Return the [X, Y] coordinate for the center point of the cell that contains the specified text.  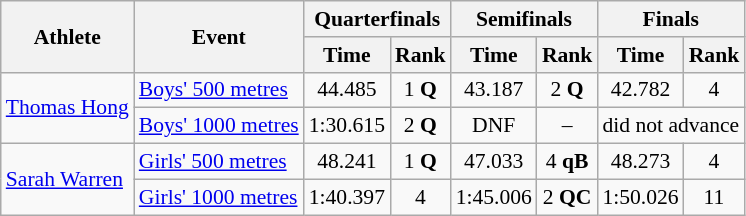
Event [219, 36]
Semifinals [524, 19]
Sarah Warren [68, 180]
DNF [494, 126]
Boys' 500 metres [219, 90]
– [568, 126]
Girls' 1000 metres [219, 197]
42.782 [640, 90]
Boys' 1000 metres [219, 126]
Athlete [68, 36]
1:30.615 [347, 126]
11 [714, 197]
Finals [670, 19]
Quarterfinals [378, 19]
4 qB [568, 162]
1:45.006 [494, 197]
43.187 [494, 90]
Girls' 500 metres [219, 162]
44.485 [347, 90]
2 QC [568, 197]
47.033 [494, 162]
1:50.026 [640, 197]
did not advance [670, 126]
48.241 [347, 162]
48.273 [640, 162]
Thomas Hong [68, 108]
1:40.397 [347, 197]
